Output the (x, y) coordinate of the center of the cell containing the given text.  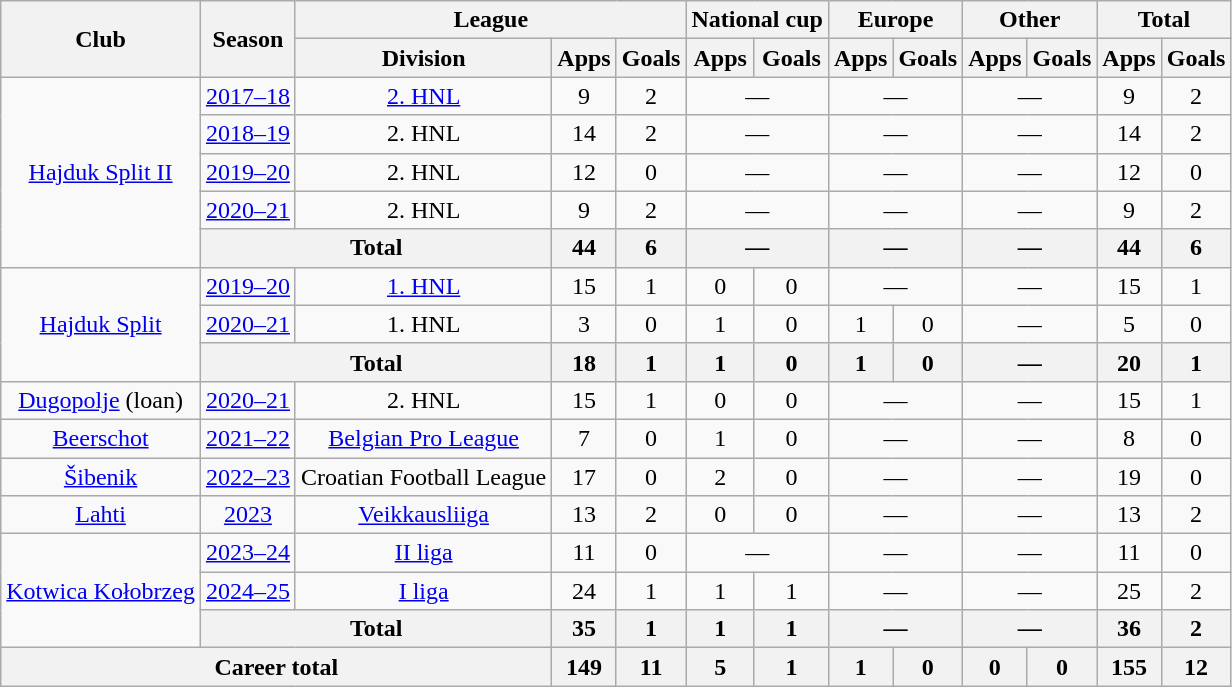
Europe (895, 20)
Other (1030, 20)
17 (584, 477)
35 (584, 629)
Division (423, 58)
155 (1129, 667)
Veikkausliiga (423, 515)
Kotwica Kołobrzeg (101, 591)
National cup (757, 20)
Career total (276, 667)
2022–23 (248, 477)
2023–24 (248, 553)
I liga (423, 591)
II liga (423, 553)
League (490, 20)
Hajduk Split (101, 324)
Lahti (101, 515)
25 (1129, 591)
36 (1129, 629)
149 (584, 667)
20 (1129, 362)
19 (1129, 477)
Season (248, 39)
24 (584, 591)
3 (584, 324)
18 (584, 362)
2018–19 (248, 134)
Šibenik (101, 477)
2024–25 (248, 591)
2021–22 (248, 438)
7 (584, 438)
Belgian Pro League (423, 438)
Dugopolje (loan) (101, 400)
2017–18 (248, 96)
2023 (248, 515)
Club (101, 39)
8 (1129, 438)
Hajduk Split II (101, 172)
Croatian Football League (423, 477)
Beerschot (101, 438)
